Find where the given text appears and provide that cell's center as (X, Y) coordinate. 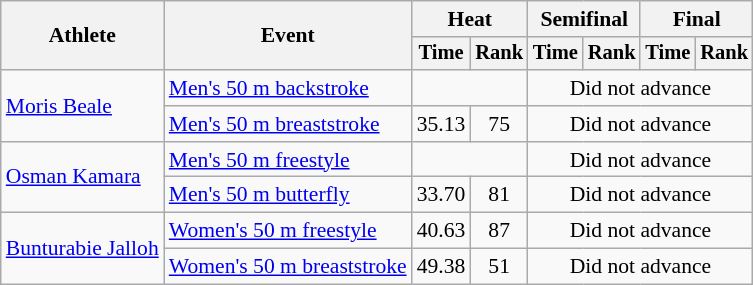
Bunturabie Jalloh (82, 248)
Heat (470, 19)
Men's 50 m butterfly (288, 195)
Athlete (82, 36)
Event (288, 36)
Men's 50 m freestyle (288, 160)
81 (499, 195)
Osman Kamara (82, 178)
Women's 50 m breaststroke (288, 267)
Moris Beale (82, 106)
33.70 (442, 195)
49.38 (442, 267)
Men's 50 m backstroke (288, 88)
Semifinal (584, 19)
87 (499, 231)
51 (499, 267)
35.13 (442, 124)
Men's 50 m breaststroke (288, 124)
Women's 50 m freestyle (288, 231)
75 (499, 124)
Final (696, 19)
40.63 (442, 231)
